Find where the given text appears and provide that cell's center as (x, y) coordinate. 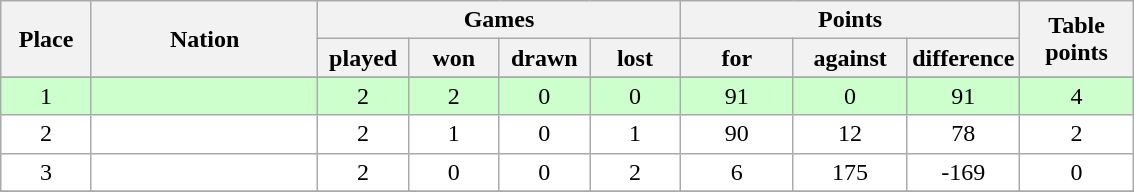
175 (850, 172)
against (850, 58)
Nation (204, 39)
lost (636, 58)
Games (499, 20)
90 (736, 134)
-169 (964, 172)
Points (850, 20)
4 (1076, 96)
won (454, 58)
Place (46, 39)
12 (850, 134)
played (364, 58)
difference (964, 58)
Tablepoints (1076, 39)
6 (736, 172)
drawn (544, 58)
for (736, 58)
78 (964, 134)
3 (46, 172)
